Return [x, y] of the center of cell containing provided text 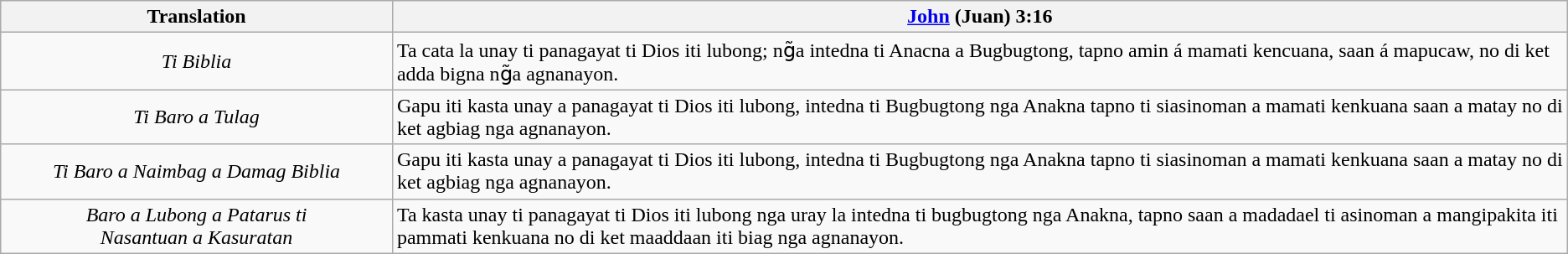
Ti Biblia [197, 61]
Ti Baro a Naimbag a Damag Biblia [197, 171]
John (Juan) 3:16 [980, 17]
Translation [197, 17]
Ti Baro a Tulag [197, 117]
Baro a Lubong a Patarus tiNasantuan a Kasuratan [197, 226]
